Detect which cell encompasses the target text, then output its (X, Y) center coordinate. 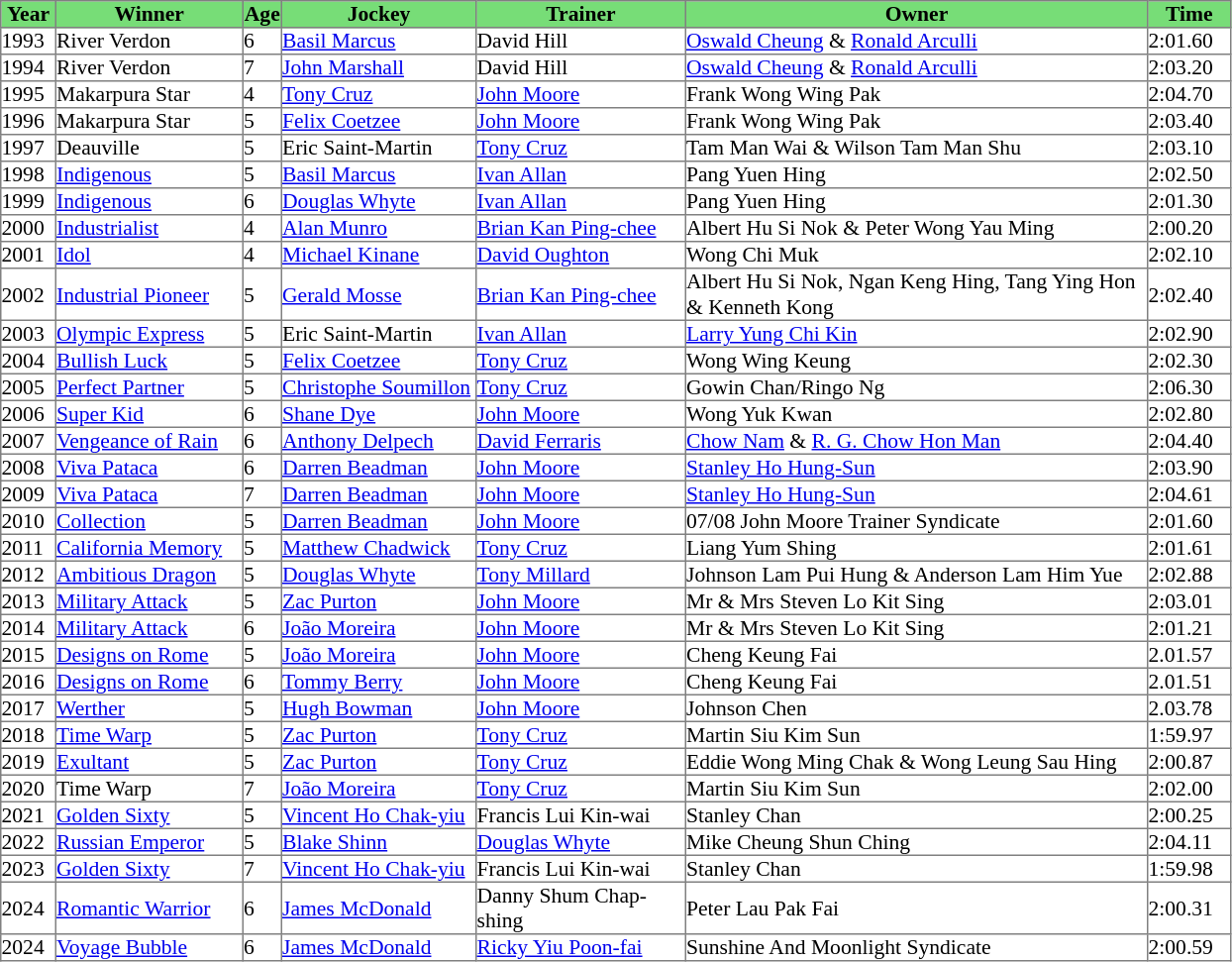
Tony Millard (581, 575)
2008 (29, 468)
2:00.87 (1189, 761)
Shane Dye (378, 414)
2:04.61 (1189, 493)
2016 (29, 682)
Time (1189, 14)
2:01.21 (1189, 628)
Deauville (149, 149)
2:00.59 (1189, 947)
Voyage Bubble (149, 947)
Eddie Wong Ming Chak & Wong Leung Sau Hing (916, 761)
1:59.98 (1189, 868)
Exultant (149, 761)
Wong Chi Muk (916, 256)
Blake Shinn (378, 842)
Bullish Luck (149, 361)
2:03.10 (1189, 149)
2017 (29, 707)
Collection (149, 521)
Chow Nam & R. G. Chow Hon Man (916, 440)
2:02.30 (1189, 361)
2002 (29, 294)
2004 (29, 361)
1998 (29, 174)
2:01.61 (1189, 547)
2000 (29, 228)
Olympic Express (149, 333)
Tommy Berry (378, 682)
Perfect Partner (149, 386)
1993 (29, 42)
Christophe Soumillon (378, 386)
Michael Kinane (378, 256)
2019 (29, 761)
07/08 John Moore Trainer Syndicate (916, 521)
David Oughton (581, 256)
2014 (29, 628)
1999 (29, 202)
2020 (29, 789)
Trainer (581, 14)
Year (29, 14)
Alan Munro (378, 228)
2005 (29, 386)
Industrial Pioneer (149, 294)
1:59.97 (1189, 735)
2023 (29, 868)
Russian Emperor (149, 842)
Mike Cheung Shun Ching (916, 842)
Hugh Bowman (378, 707)
Wong Yuk Kwan (916, 414)
2:03.90 (1189, 468)
2007 (29, 440)
2:02.00 (1189, 789)
2:04.11 (1189, 842)
Winner (149, 14)
Johnson Lam Pui Hung & Anderson Lam Him Yue (916, 575)
2:00.31 (1189, 908)
1996 (29, 121)
Vengeance of Rain (149, 440)
2006 (29, 414)
Gowin Chan/Ringo Ng (916, 386)
2:00.25 (1189, 814)
2:06.30 (1189, 386)
2:02.50 (1189, 174)
1995 (29, 95)
Ricky Yiu Poon-fai (581, 947)
Larry Yung Chi Kin (916, 333)
2:03.01 (1189, 600)
2:03.20 (1189, 67)
2:03.40 (1189, 121)
2:02.10 (1189, 256)
2013 (29, 600)
David Ferraris (581, 440)
2010 (29, 521)
Matthew Chadwick (378, 547)
2:04.70 (1189, 95)
2012 (29, 575)
Super Kid (149, 414)
Industrialist (149, 228)
Albert Hu Si Nok, Ngan Keng Hing, Tang Ying Hon & Kenneth Kong (916, 294)
1994 (29, 67)
Werther (149, 707)
Gerald Mosse (378, 294)
Anthony Delpech (378, 440)
2015 (29, 654)
Age (261, 14)
Sunshine And Moonlight Syndicate (916, 947)
2009 (29, 493)
2:00.20 (1189, 228)
2.01.57 (1189, 654)
Tam Man Wai & Wilson Tam Man Shu (916, 149)
2:04.40 (1189, 440)
Peter Lau Pak Fai (916, 908)
Jockey (378, 14)
Danny Shum Chap-shing (581, 908)
2022 (29, 842)
2.01.51 (1189, 682)
Owner (916, 14)
Ambitious Dragon (149, 575)
Wong Wing Keung (916, 361)
2:02.80 (1189, 414)
California Memory (149, 547)
Johnson Chen (916, 707)
Liang Yum Shing (916, 547)
2018 (29, 735)
2:01.30 (1189, 202)
2021 (29, 814)
2.03.78 (1189, 707)
2001 (29, 256)
Romantic Warrior (149, 908)
2:02.88 (1189, 575)
2:02.40 (1189, 294)
John Marshall (378, 67)
2011 (29, 547)
Idol (149, 256)
2003 (29, 333)
Albert Hu Si Nok & Peter Wong Yau Ming (916, 228)
2:02.90 (1189, 333)
1997 (29, 149)
